Extract the [X, Y] coordinate from the center of the cell holding the provided text.  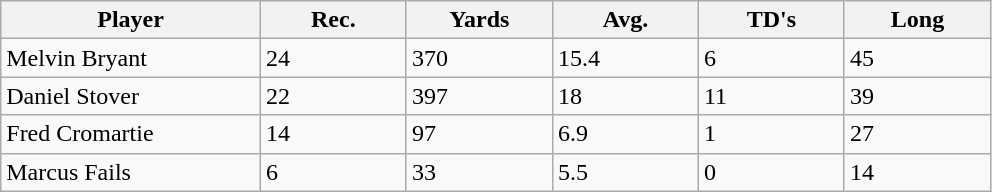
Rec. [333, 20]
5.5 [625, 172]
Yards [479, 20]
27 [917, 134]
Daniel Stover [131, 96]
11 [771, 96]
Long [917, 20]
Avg. [625, 20]
39 [917, 96]
15.4 [625, 58]
1 [771, 134]
6.9 [625, 134]
45 [917, 58]
Fred Cromartie [131, 134]
Marcus Fails [131, 172]
0 [771, 172]
Melvin Bryant [131, 58]
TD's [771, 20]
18 [625, 96]
24 [333, 58]
33 [479, 172]
97 [479, 134]
22 [333, 96]
370 [479, 58]
Player [131, 20]
397 [479, 96]
